Search for the cell housing the specified text and yield its [x, y] center coordinate. 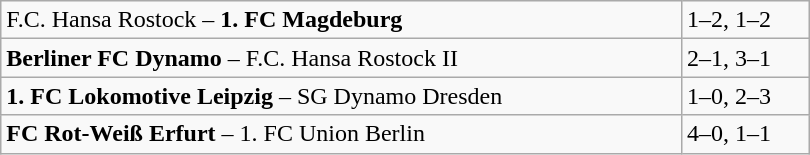
1–0, 2–3 [746, 96]
F.C. Hansa Rostock – 1. FC Magdeburg [342, 20]
4–0, 1–1 [746, 134]
2–1, 3–1 [746, 58]
FC Rot-Weiß Erfurt – 1. FC Union Berlin [342, 134]
Berliner FC Dynamo – F.C. Hansa Rostock II [342, 58]
1. FC Lokomotive Leipzig – SG Dynamo Dresden [342, 96]
1–2, 1–2 [746, 20]
